Output the (X, Y) coordinate of the center of the cell containing the given text.  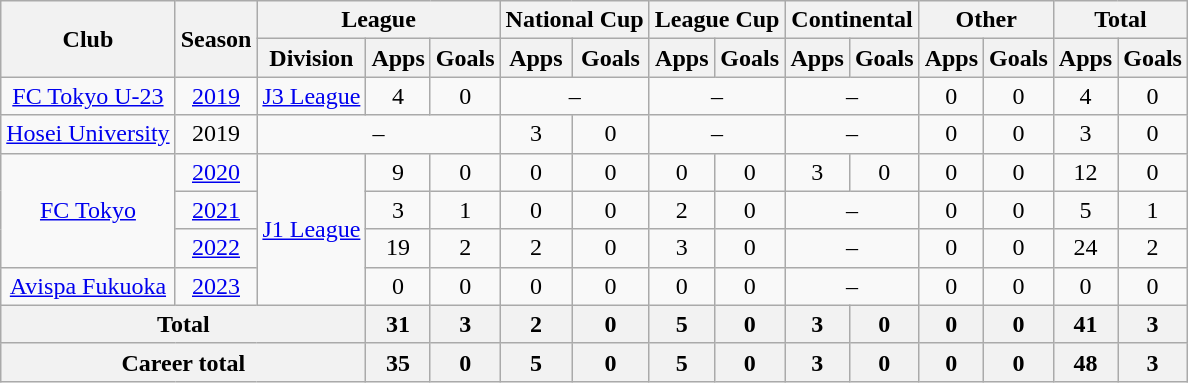
FC Tokyo (88, 210)
Other (986, 20)
J3 League (312, 96)
41 (1085, 324)
2023 (216, 286)
2022 (216, 248)
12 (1085, 172)
24 (1085, 248)
2020 (216, 172)
League Cup (717, 20)
Club (88, 39)
19 (398, 248)
Hosei University (88, 134)
48 (1085, 362)
9 (398, 172)
Career total (184, 362)
FC Tokyo U-23 (88, 96)
National Cup (574, 20)
League (378, 20)
31 (398, 324)
J1 League (312, 229)
Continental (852, 20)
35 (398, 362)
Season (216, 39)
Avispa Fukuoka (88, 286)
Division (312, 58)
2021 (216, 210)
